Extract the (X, Y) coordinate from the center of the cell holding the provided text.  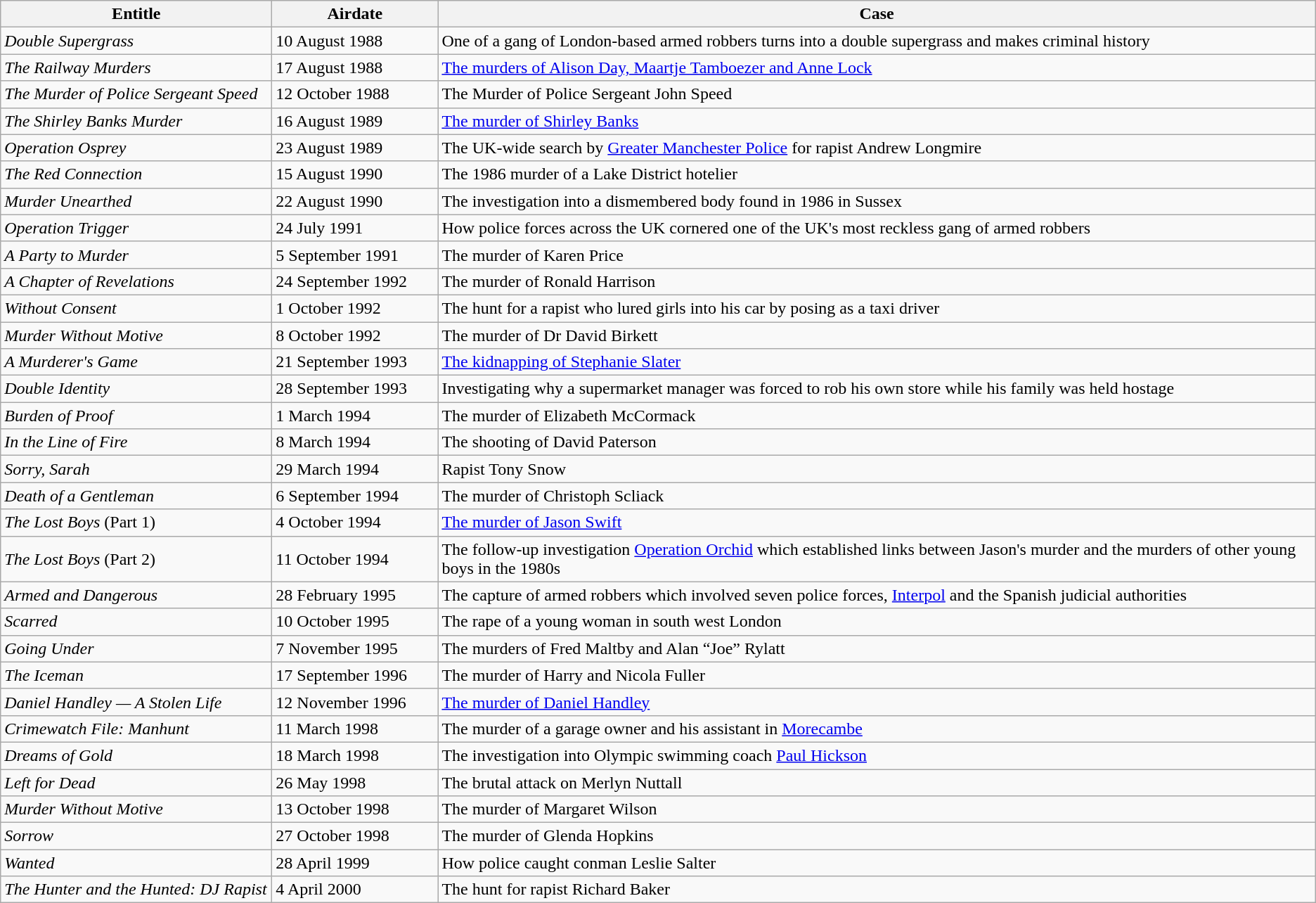
The murders of Fred Maltby and Alan “Joe” Rylatt (877, 648)
Death of a Gentleman (136, 496)
The rape of a young woman in south west London (877, 622)
23 August 1989 (355, 148)
Operation Osprey (136, 148)
The murder of Ronald Harrison (877, 281)
8 October 1992 (355, 335)
The Shirley Banks Murder (136, 121)
One of a gang of London-based armed robbers turns into a double supergrass and makes criminal history (877, 41)
How police forces across the UK cornered one of the UK's most reckless gang of armed robbers (877, 228)
11 March 1998 (355, 729)
1 March 1994 (355, 416)
The investigation into Olympic swimming coach Paul Hickson (877, 755)
The Red Connection (136, 174)
Rapist Tony Snow (877, 469)
6 September 1994 (355, 496)
11 October 1994 (355, 558)
The murder of Jason Swift (877, 523)
18 March 1998 (355, 755)
22 August 1990 (355, 201)
28 September 1993 (355, 389)
The murder of Margaret Wilson (877, 809)
Scarred (136, 622)
The Iceman (136, 675)
The murder of Dr David Birkett (877, 335)
The Hunter and the Hunted: DJ Rapist (136, 890)
10 August 1988 (355, 41)
4 October 1994 (355, 523)
28 February 1995 (355, 595)
The murder of Elizabeth McCormack (877, 416)
28 April 1999 (355, 863)
A Chapter of Revelations (136, 281)
29 March 1994 (355, 469)
Burden of Proof (136, 416)
A Party to Murder (136, 255)
Going Under (136, 648)
Operation Trigger (136, 228)
Crimewatch File: Manhunt (136, 729)
Sorrow (136, 836)
Investigating why a supermarket manager was forced to rob his own store while his family was held hostage (877, 389)
5 September 1991 (355, 255)
The brutal attack on Merlyn Nuttall (877, 783)
17 September 1996 (355, 675)
Sorry, Sarah (136, 469)
Left for Dead (136, 783)
Double Supergrass (136, 41)
The murder of Shirley Banks (877, 121)
The follow-up investigation Operation Orchid which established links between Jason's murder and the murders of other young boys in the 1980s (877, 558)
Double Identity (136, 389)
16 August 1989 (355, 121)
Without Consent (136, 308)
The hunt for rapist Richard Baker (877, 890)
The Railway Murders (136, 68)
Case (877, 14)
The UK-wide search by Greater Manchester Police for rapist Andrew Longmire (877, 148)
Wanted (136, 863)
26 May 1998 (355, 783)
7 November 1995 (355, 648)
The murders of Alison Day, Maartje Tamboezer and Anne Lock (877, 68)
Dreams of Gold (136, 755)
How police caught conman Leslie Salter (877, 863)
The murder of Karen Price (877, 255)
The kidnapping of Stephanie Slater (877, 362)
The shooting of David Paterson (877, 442)
The Murder of Police Sergeant Speed (136, 94)
Daniel Handley — A Stolen Life (136, 702)
The 1986 murder of a Lake District hotelier (877, 174)
The Lost Boys (Part 2) (136, 558)
Murder Unearthed (136, 201)
The hunt for a rapist who lured girls into his car by posing as a taxi driver (877, 308)
27 October 1998 (355, 836)
15 August 1990 (355, 174)
The Lost Boys (Part 1) (136, 523)
Entitle (136, 14)
8 March 1994 (355, 442)
The murder of a garage owner and his assistant in Morecambe (877, 729)
12 November 1996 (355, 702)
Armed and Dangerous (136, 595)
The murder of Glenda Hopkins (877, 836)
24 July 1991 (355, 228)
4 April 2000 (355, 890)
24 September 1992 (355, 281)
10 October 1995 (355, 622)
12 October 1988 (355, 94)
In the Line of Fire (136, 442)
A Murderer's Game (136, 362)
Airdate (355, 14)
13 October 1998 (355, 809)
The investigation into a dismembered body found in 1986 in Sussex (877, 201)
The capture of armed robbers which involved seven police forces, Interpol and the Spanish judicial authorities (877, 595)
The murder of Harry and Nicola Fuller (877, 675)
The Murder of Police Sergeant John Speed (877, 94)
The murder of Christoph Scliack (877, 496)
17 August 1988 (355, 68)
The murder of Daniel Handley (877, 702)
21 September 1993 (355, 362)
1 October 1992 (355, 308)
